Extract the [X, Y] coordinate from the center of the cell holding the provided text.  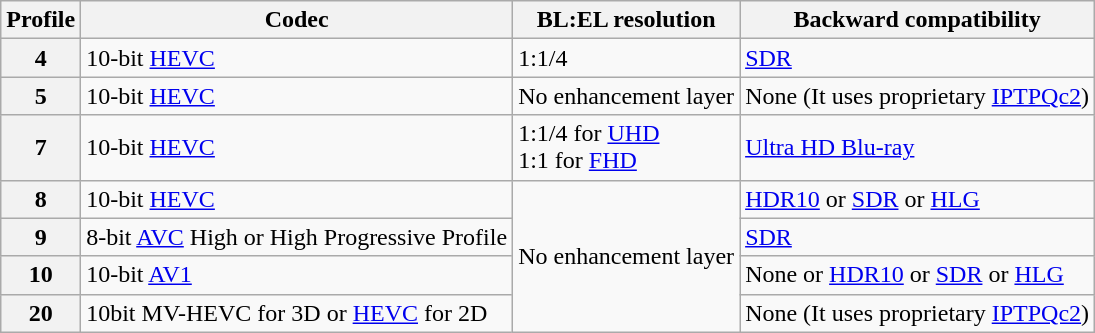
BL:EL resolution [626, 20]
5 [41, 96]
7 [41, 148]
10bit MV-HEVC for 3D or HEVC for 2D [297, 313]
8-bit AVC High or High Progressive Profile [297, 237]
Backward compatibility [918, 20]
10 [41, 275]
1:1/4 [626, 58]
Codec [297, 20]
8 [41, 199]
9 [41, 237]
10-bit AV1 [297, 275]
4 [41, 58]
1:1/4 for UHD1:1 for FHD [626, 148]
Ultra HD Blu-ray [918, 148]
20 [41, 313]
HDR10 or SDR or HLG [918, 199]
Profile [41, 20]
None or HDR10 or SDR or HLG [918, 275]
